Determine the [X, Y] coordinate at the center of the cell enclosing the given text.  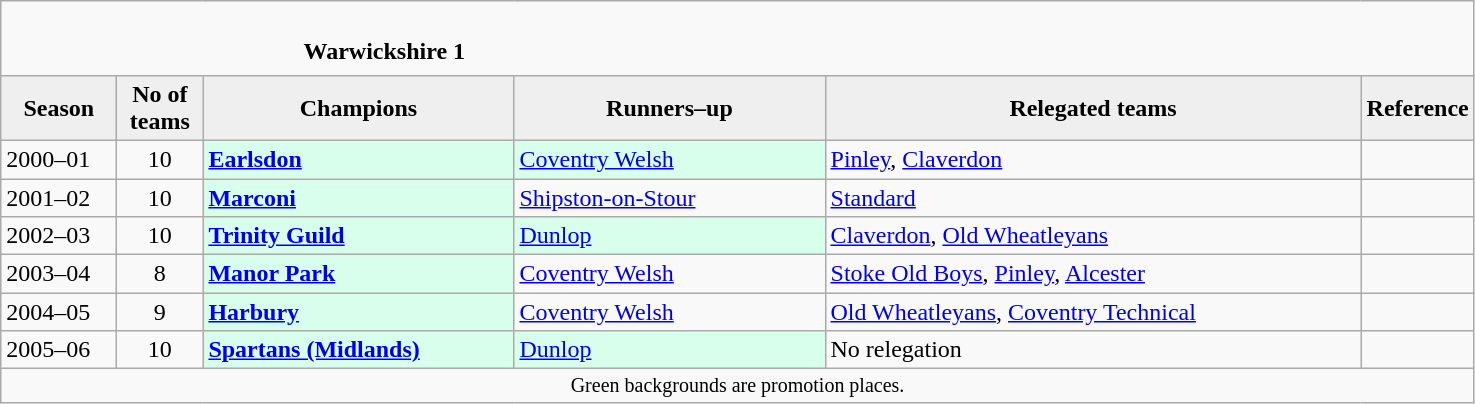
Runners–up [670, 108]
8 [160, 274]
Manor Park [358, 274]
2000–01 [59, 159]
Old Wheatleyans, Coventry Technical [1093, 312]
Relegated teams [1093, 108]
Standard [1093, 197]
2005–06 [59, 350]
Harbury [358, 312]
Marconi [358, 197]
Green backgrounds are promotion places. [738, 386]
No relegation [1093, 350]
2004–05 [59, 312]
2002–03 [59, 236]
Reference [1418, 108]
Spartans (Midlands) [358, 350]
Pinley, Claverdon [1093, 159]
Shipston-on-Stour [670, 197]
2001–02 [59, 197]
Champions [358, 108]
Trinity Guild [358, 236]
No of teams [160, 108]
9 [160, 312]
Earlsdon [358, 159]
2003–04 [59, 274]
Claverdon, Old Wheatleyans [1093, 236]
Stoke Old Boys, Pinley, Alcester [1093, 274]
Season [59, 108]
